Scan for the cell matching the given text and deliver its (X, Y) coordinate at center. 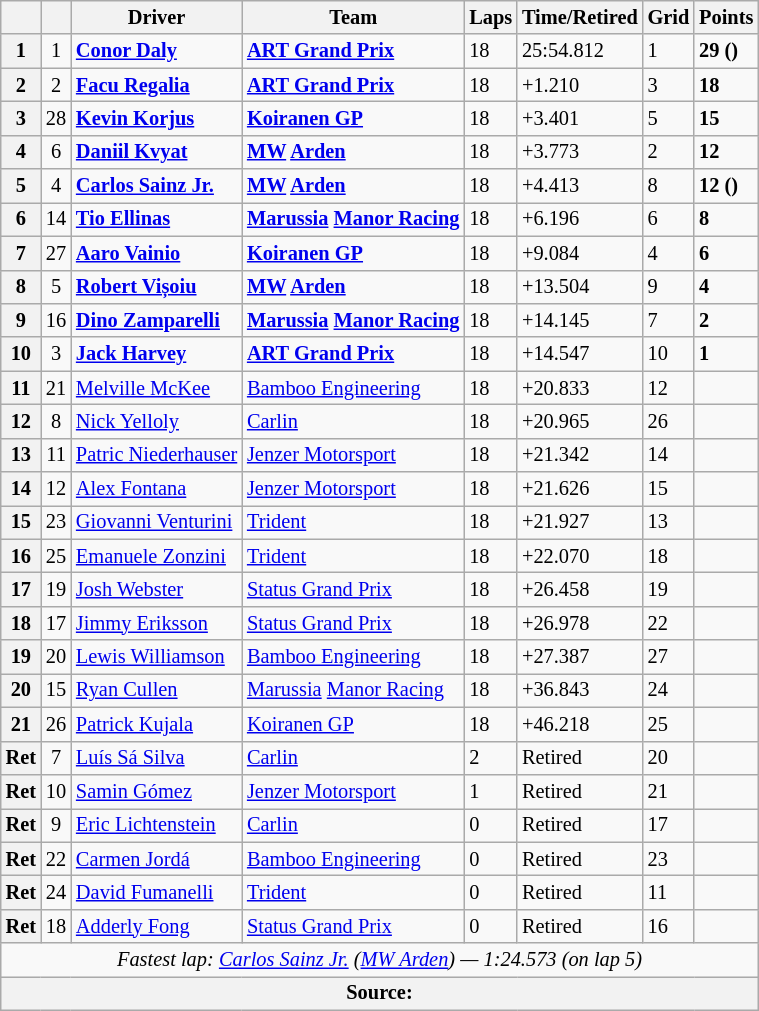
Carmen Jordá (156, 859)
+22.070 (580, 556)
Patrick Kujala (156, 724)
Team (353, 17)
+21.626 (580, 489)
Samin Gómez (156, 791)
+9.084 (580, 253)
Grid (669, 17)
Tio Ellinas (156, 219)
Daniil Kvyat (156, 152)
28 (56, 118)
Melville McKee (156, 388)
Eric Lichtenstein (156, 825)
+3.773 (580, 152)
Alex Fontana (156, 489)
+27.387 (580, 657)
+21.342 (580, 455)
+14.145 (580, 320)
Fastest lap: Carlos Sainz Jr. (MW Arden) — 1:24.573 (on lap 5) (380, 960)
Carlos Sainz Jr. (156, 186)
Emanuele Zonzini (156, 556)
+4.413 (580, 186)
Luís Sá Silva (156, 758)
Nick Yelloly (156, 421)
+26.458 (580, 589)
Patric Niederhauser (156, 455)
Kevin Korjus (156, 118)
+20.965 (580, 421)
Giovanni Venturini (156, 522)
25:54.812 (580, 51)
Josh Webster (156, 589)
Laps (490, 17)
David Fumanelli (156, 892)
+14.547 (580, 354)
+6.196 (580, 219)
+1.210 (580, 85)
Points (726, 17)
Aaro Vainio (156, 253)
Driver (156, 17)
Ryan Cullen (156, 690)
Source: (380, 993)
+13.504 (580, 287)
Jimmy Eriksson (156, 623)
Adderly Fong (156, 926)
12 () (726, 186)
+20.833 (580, 388)
Conor Daly (156, 51)
+21.927 (580, 522)
Dino Zamparelli (156, 320)
+46.218 (580, 724)
Facu Regalia (156, 85)
Lewis Williamson (156, 657)
Jack Harvey (156, 354)
+36.843 (580, 690)
+26.978 (580, 623)
Robert Vișoiu (156, 287)
Time/Retired (580, 17)
29 () (726, 51)
+3.401 (580, 118)
